Find where the given text appears and provide that cell's center as [x, y] coordinate. 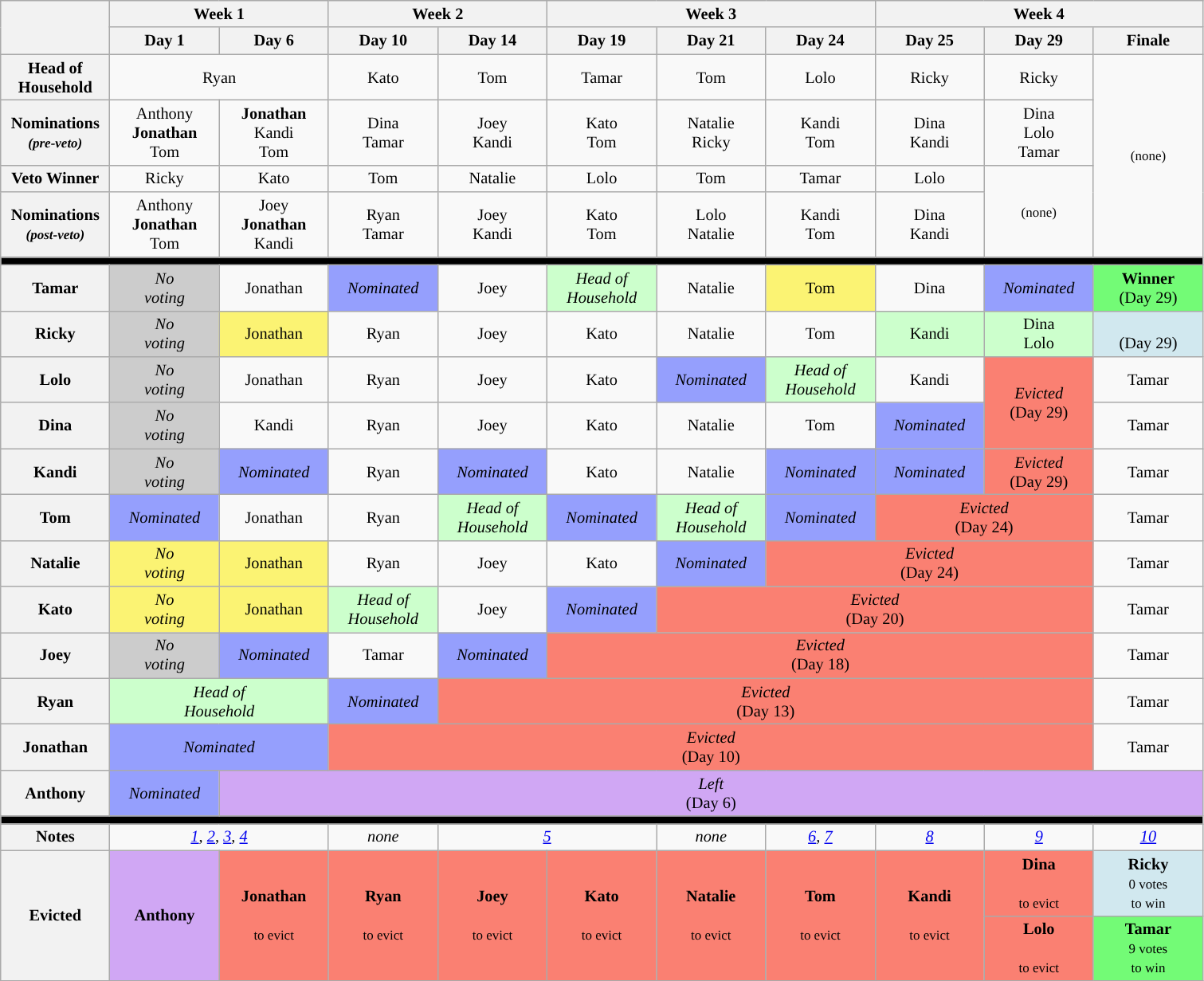
Ryan to evict [382, 915]
Tom to evict [821, 915]
Finale [1147, 41]
Dina to evict [1039, 883]
Kandi to evict [929, 915]
DinaLoloTamar [1039, 132]
Natalie to evict [711, 915]
Nominations(pre-veto) [56, 132]
10 [1147, 837]
JoeyJonathanKandi [274, 225]
6, 7 [821, 837]
Joey to evict [492, 915]
Day 1 [164, 41]
Evicted(Day 13) [765, 701]
RyanTamar [382, 225]
DinaTamar [382, 132]
1, 2, 3, 4 [219, 837]
Week 2 [437, 14]
9 [1039, 837]
Day 19 [602, 41]
Left(Day 6) [711, 793]
Week 1 [219, 14]
Evicted [56, 915]
Evicted(Day 20) [875, 610]
DinaLolo [1039, 334]
NatalieRicky [711, 132]
Day 6 [274, 41]
Day 10 [382, 41]
Ricky0 votes to win [1147, 883]
Evicted(Day 18) [821, 655]
Day 21 [711, 41]
JonathanKandiTom [274, 132]
Day 25 [929, 41]
Kato to evict [602, 915]
Notes [56, 837]
Evicted(Day 10) [711, 747]
Jonathan to evict [274, 915]
Day 29 [1039, 41]
Nominations(post-veto) [56, 225]
Day 24 [821, 41]
Week 4 [1039, 14]
Tamar9 votes to win [1147, 948]
Day 14 [492, 41]
5 [547, 837]
Veto Winner [56, 179]
(Day 29) [1147, 334]
Winner(Day 29) [1147, 288]
Lolo to evict [1039, 948]
8 [929, 837]
LoloNatalie [711, 225]
Week 3 [711, 14]
